Determine the [x, y] coordinate at the center of the cell enclosing the given text.  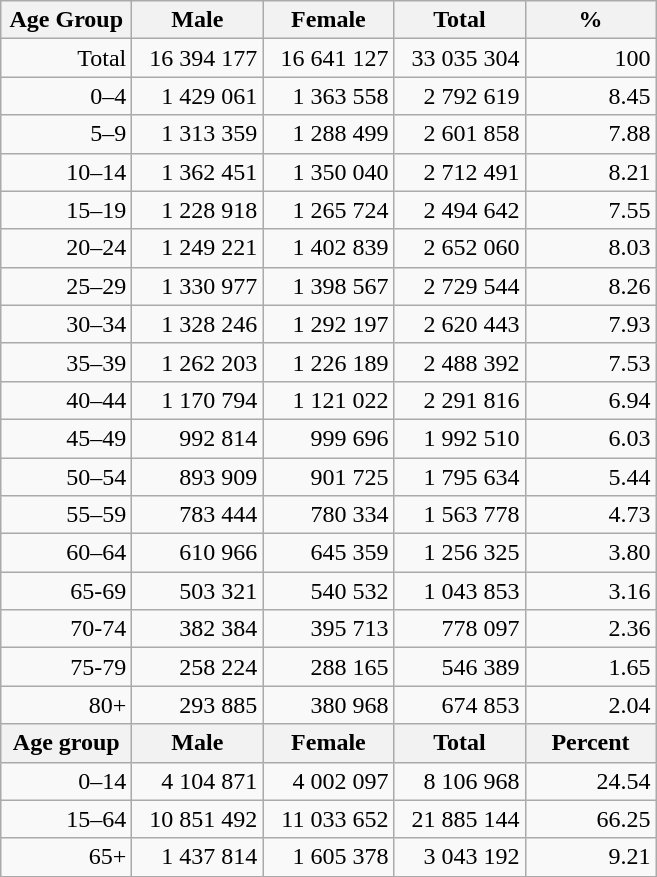
1 992 510 [460, 438]
5–9 [66, 134]
1 398 567 [328, 286]
2 712 491 [460, 172]
1 265 724 [328, 210]
20–24 [66, 248]
2 792 619 [460, 96]
2 620 443 [460, 324]
503 321 [198, 591]
783 444 [198, 515]
2 291 816 [460, 400]
5.44 [590, 477]
7.53 [590, 362]
6.03 [590, 438]
2 601 858 [460, 134]
1 256 325 [460, 553]
8.45 [590, 96]
21 885 144 [460, 819]
16 641 127 [328, 58]
2.36 [590, 629]
80+ [66, 705]
1 350 040 [328, 172]
15–19 [66, 210]
1 605 378 [328, 857]
9.21 [590, 857]
1 363 558 [328, 96]
6.94 [590, 400]
901 725 [328, 477]
66.25 [590, 819]
33 035 304 [460, 58]
610 966 [198, 553]
16 394 177 [198, 58]
1 228 918 [198, 210]
2 729 544 [460, 286]
0–4 [66, 96]
780 334 [328, 515]
1 121 022 [328, 400]
7.55 [590, 210]
1 043 853 [460, 591]
55–59 [66, 515]
10–14 [66, 172]
1 292 197 [328, 324]
674 853 [460, 705]
4 104 871 [198, 781]
4.73 [590, 515]
2.04 [590, 705]
2 488 392 [460, 362]
0–14 [66, 781]
8.26 [590, 286]
Age group [66, 743]
35–39 [66, 362]
1 249 221 [198, 248]
50–54 [66, 477]
1 330 977 [198, 286]
70-74 [66, 629]
893 909 [198, 477]
65+ [66, 857]
60–64 [66, 553]
1 262 203 [198, 362]
40–44 [66, 400]
2 494 642 [460, 210]
1 170 794 [198, 400]
395 713 [328, 629]
3.80 [590, 553]
258 224 [198, 667]
1 563 778 [460, 515]
25–29 [66, 286]
1 429 061 [198, 96]
999 696 [328, 438]
645 359 [328, 553]
% [590, 20]
1 288 499 [328, 134]
24.54 [590, 781]
540 532 [328, 591]
2 652 060 [460, 248]
1 226 189 [328, 362]
1 328 246 [198, 324]
546 389 [460, 667]
4 002 097 [328, 781]
7.88 [590, 134]
8.21 [590, 172]
Age Group [66, 20]
380 968 [328, 705]
992 814 [198, 438]
75-79 [66, 667]
3 043 192 [460, 857]
100 [590, 58]
30–34 [66, 324]
8.03 [590, 248]
Percent [590, 743]
1 437 814 [198, 857]
288 165 [328, 667]
293 885 [198, 705]
778 097 [460, 629]
1 795 634 [460, 477]
15–64 [66, 819]
10 851 492 [198, 819]
7.93 [590, 324]
1 402 839 [328, 248]
65-69 [66, 591]
11 033 652 [328, 819]
1.65 [590, 667]
382 384 [198, 629]
3.16 [590, 591]
45–49 [66, 438]
8 106 968 [460, 781]
1 362 451 [198, 172]
1 313 359 [198, 134]
